Search for the cell housing the specified text and yield its [X, Y] center coordinate. 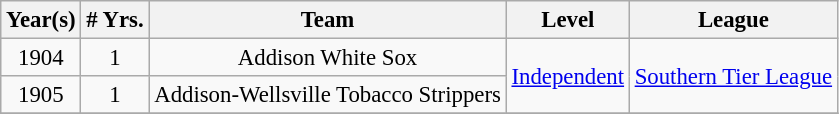
Team [328, 20]
Level [568, 20]
1905 [41, 95]
League [733, 20]
Independent [568, 76]
# Yrs. [115, 20]
Year(s) [41, 20]
Southern Tier League [733, 76]
1904 [41, 58]
Addison-Wellsville Tobacco Strippers [328, 95]
Addison White Sox [328, 58]
